Search for the cell housing the specified text and yield its [x, y] center coordinate. 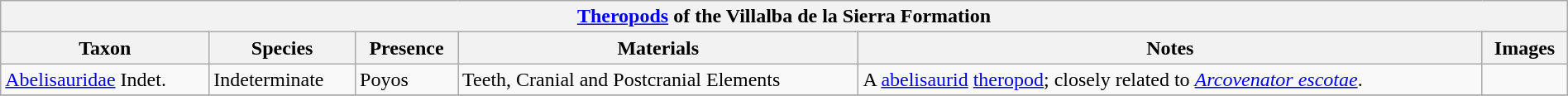
Taxon [105, 48]
Presence [407, 48]
Teeth, Cranial and Postcranial Elements [658, 79]
Materials [658, 48]
Poyos [407, 79]
Abelisauridae Indet. [105, 79]
Theropods of the Villalba de la Sierra Formation [784, 17]
Images [1525, 48]
Species [283, 48]
Indeterminate [283, 79]
A abelisaurid theropod; closely related to Arcovenator escotae. [1170, 79]
Notes [1170, 48]
